Return [X, Y] of the center of cell containing provided text 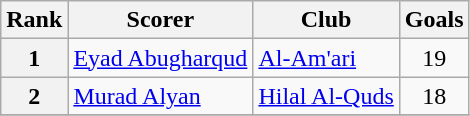
Eyad Abugharqud [160, 58]
Rank [34, 20]
Club [326, 20]
Goals [434, 20]
Al-Am'ari [326, 58]
1 [34, 58]
Murad Alyan [160, 96]
18 [434, 96]
2 [34, 96]
Scorer [160, 20]
19 [434, 58]
Hilal Al-Quds [326, 96]
